Locate the cell with the specified text and output its (x, y) center coordinate. 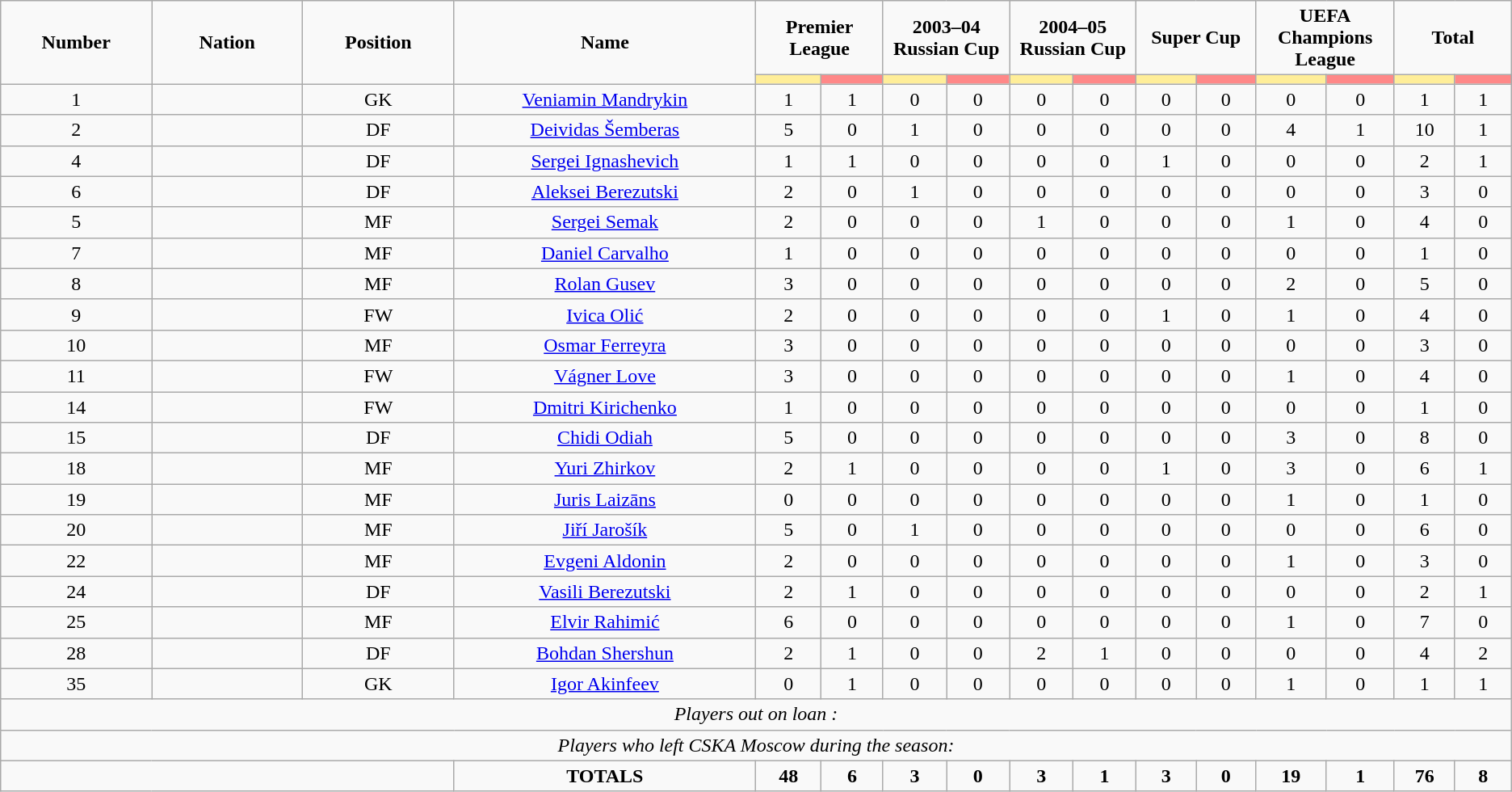
TOTALS (605, 776)
25 (76, 622)
UEFA Champions League (1325, 38)
9 (76, 314)
2003–04 Russian Cup (947, 38)
Deividas Šemberas (605, 130)
Ivica Olić (605, 314)
Number (76, 42)
Jiří Jarošík (605, 530)
2004–05 Russian Cup (1073, 38)
Aleksei Berezutski (605, 192)
35 (76, 684)
76 (1425, 776)
Daniel Carvalho (605, 253)
Players out on loan : (756, 714)
Nation (228, 42)
Chidi Odiah (605, 438)
28 (76, 653)
Premier League (819, 38)
Bohdan Shershun (605, 653)
Juris Laizāns (605, 499)
11 (76, 376)
24 (76, 592)
48 (788, 776)
18 (76, 469)
Name (605, 42)
Dmitri Kirichenko (605, 407)
Igor Akinfeev (605, 684)
Rolan Gusev (605, 284)
Total (1452, 38)
20 (76, 530)
Sergei Ignashevich (605, 161)
Osmar Ferreyra (605, 345)
Position (378, 42)
22 (76, 561)
Vasili Berezutski (605, 592)
Yuri Zhirkov (605, 469)
Super Cup (1196, 38)
14 (76, 407)
Evgeni Aldonin (605, 561)
Veniamin Mandrykin (605, 99)
Players who left CSKA Moscow during the season: (756, 745)
Vágner Love (605, 376)
Elvir Rahimić (605, 622)
15 (76, 438)
Sergei Semak (605, 222)
